For the text-containing cell, return its midpoint in [X, Y] coordinate format. 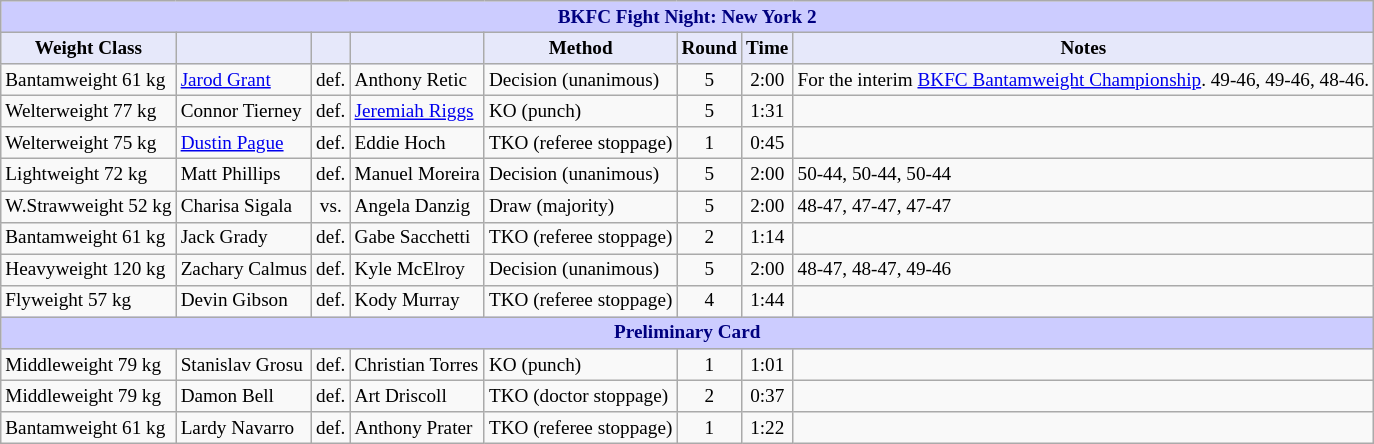
Heavyweight 120 kg [88, 270]
Welterweight 75 kg [88, 143]
48-47, 47-47, 47-47 [1084, 206]
Kody Murray [417, 301]
Round [710, 48]
Connor Tierney [244, 111]
Time [768, 48]
Preliminary Card [688, 333]
50-44, 50-44, 50-44 [1084, 175]
Angela Danzig [417, 206]
For the interim BKFC Bantamweight Championship. 49-46, 49-46, 48-46. [1084, 80]
BKFC Fight Night: New York 2 [688, 17]
48-47, 48-47, 49-46 [1084, 270]
1:31 [768, 111]
Charisa Sigala [244, 206]
Eddie Hoch [417, 143]
Weight Class [88, 48]
1:22 [768, 428]
W.Strawweight 52 kg [88, 206]
Lightweight 72 kg [88, 175]
Jarod Grant [244, 80]
Zachary Calmus [244, 270]
TKO (doctor stoppage) [580, 396]
Lardy Navarro [244, 428]
4 [710, 301]
Anthony Retic [417, 80]
vs. [331, 206]
Devin Gibson [244, 301]
Flyweight 57 kg [88, 301]
Jeremiah Riggs [417, 111]
Manuel Moreira [417, 175]
Art Driscoll [417, 396]
Method [580, 48]
0:45 [768, 143]
Christian Torres [417, 365]
Welterweight 77 kg [88, 111]
1:44 [768, 301]
Anthony Prater [417, 428]
Jack Grady [244, 238]
0:37 [768, 396]
Kyle McElroy [417, 270]
1:01 [768, 365]
Draw (majority) [580, 206]
Gabe Sacchetti [417, 238]
Damon Bell [244, 396]
Stanislav Grosu [244, 365]
1:14 [768, 238]
Matt Phillips [244, 175]
Notes [1084, 48]
Dustin Pague [244, 143]
